Find where the given text appears and provide that cell's center as (X, Y) coordinate. 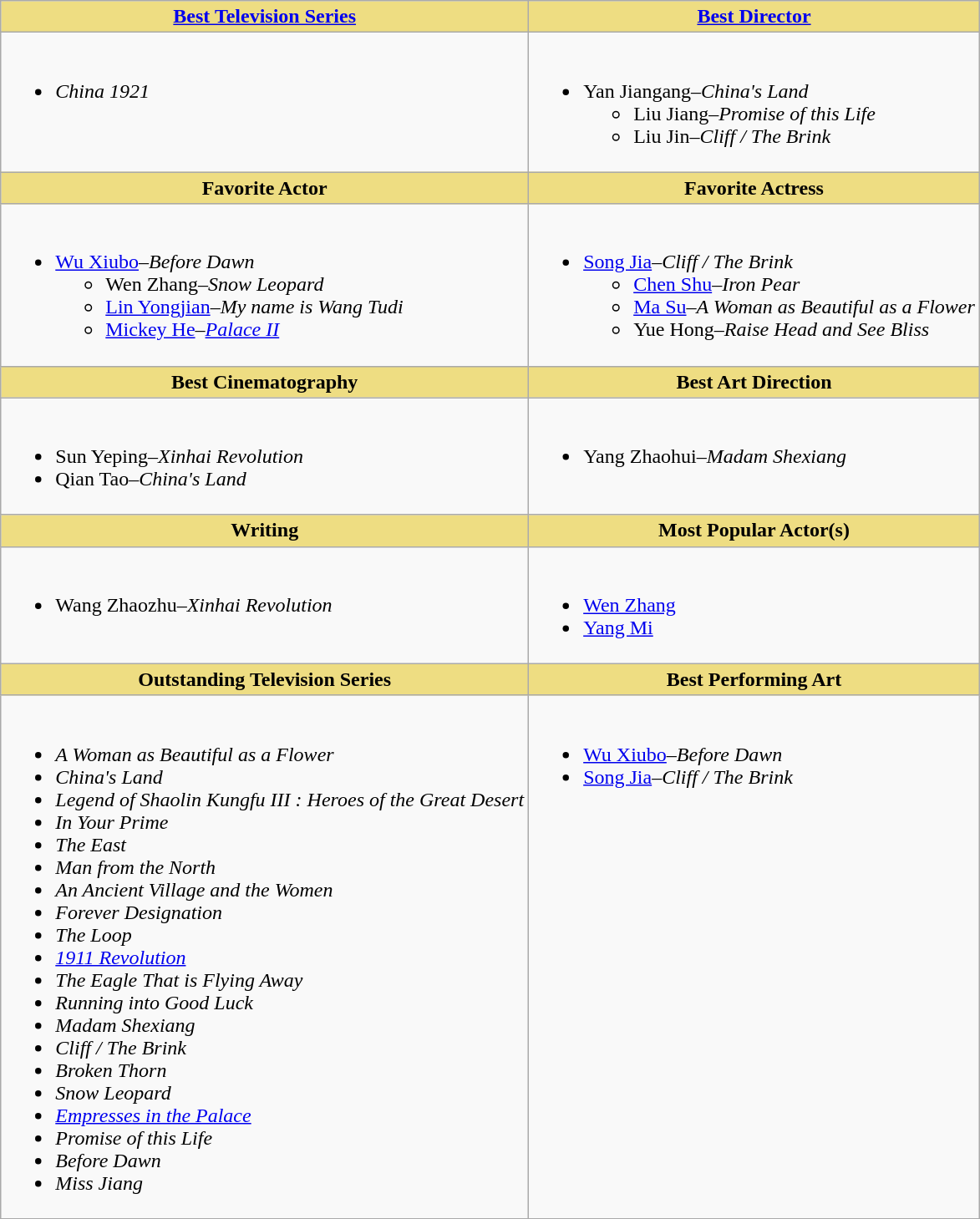
Song Jia–Cliff / The BrinkChen Shu–Iron PearMa Su–A Woman as Beautiful as a FlowerYue Hong–Raise Head and See Bliss (754, 285)
Most Popular Actor(s) (754, 531)
Favorite Actor (265, 188)
China 1921 (265, 102)
Wu Xiubo–Before DawnSong Jia–Cliff / The Brink (754, 957)
Wen ZhangYang Mi (754, 605)
Best Performing Art (754, 679)
Favorite Actress (754, 188)
Best Art Direction (754, 382)
Yang Zhaohui–Madam Shexiang (754, 456)
Best Television Series (265, 17)
Writing (265, 531)
Best Cinematography (265, 382)
Wu Xiubo–Before DawnWen Zhang–Snow LeopardLin Yongjian–My name is Wang TudiMickey He–Palace II (265, 285)
Yan Jiangang–China's LandLiu Jiang–Promise of this LifeLiu Jin–Cliff / The Brink (754, 102)
Sun Yeping–Xinhai RevolutionQian Tao–China's Land (265, 456)
Best Director (754, 17)
Wang Zhaozhu–Xinhai Revolution (265, 605)
Outstanding Television Series (265, 679)
